Provide the (X, Y) coordinate of the cell's center where the given text is located.  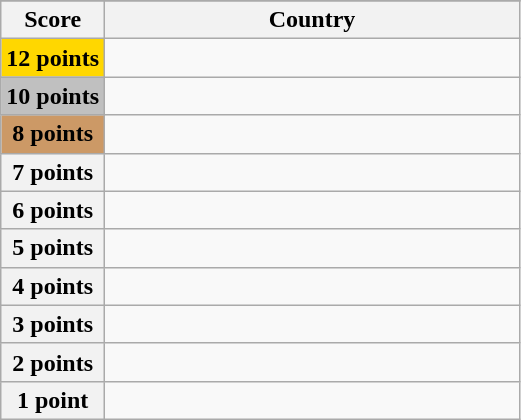
10 points (53, 96)
4 points (53, 286)
6 points (53, 210)
12 points (53, 58)
3 points (53, 324)
7 points (53, 172)
5 points (53, 248)
8 points (53, 134)
Score (53, 20)
2 points (53, 362)
Country (312, 20)
1 point (53, 400)
